Scan for the cell matching the given text and deliver its (x, y) coordinate at center. 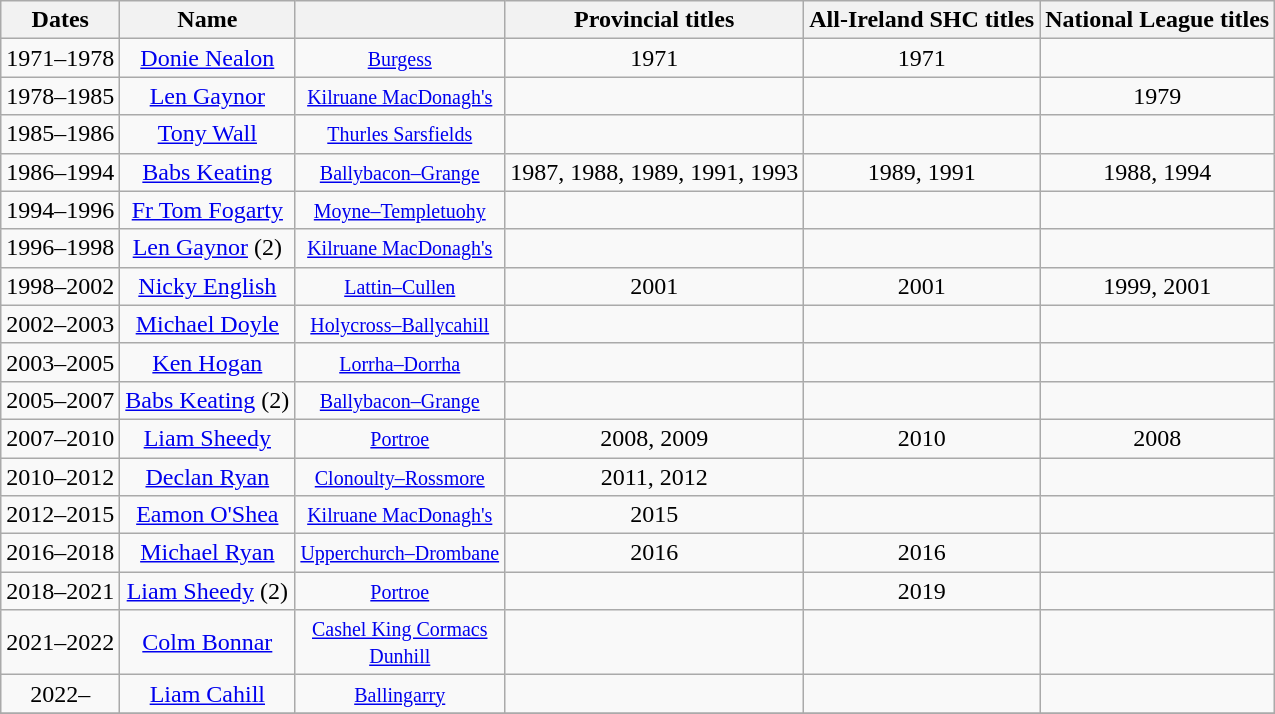
1986–1994 (60, 172)
Babs Keating (208, 172)
1994–1996 (60, 210)
Michael Ryan (208, 553)
Declan Ryan (208, 477)
Cashel King CormacsDunhill (400, 642)
1971–1978 (60, 58)
Eamon O'Shea (208, 515)
1987, 1988, 1989, 1991, 1993 (654, 172)
Thurles Sarsfields (400, 134)
Liam Sheedy (2) (208, 591)
2010 (922, 438)
2021–2022 (60, 642)
Len Gaynor (2) (208, 248)
Donie Nealon (208, 58)
Lattin–Cullen (400, 286)
2003–2005 (60, 362)
2022– (60, 694)
Burgess (400, 58)
2019 (922, 591)
2016–2018 (60, 553)
Ballingarry (400, 694)
National League titles (1158, 20)
2011, 2012 (654, 477)
2018–2021 (60, 591)
Dates (60, 20)
Liam Cahill (208, 694)
Michael Doyle (208, 324)
Lorrha–Dorrha (400, 362)
Holycross–Ballycahill (400, 324)
Moyne–Templetuohy (400, 210)
1988, 1994 (1158, 172)
1989, 1991 (922, 172)
1996–1998 (60, 248)
1998–2002 (60, 286)
Provincial titles (654, 20)
2008 (1158, 438)
1978–1985 (60, 96)
All-Ireland SHC titles (922, 20)
2012–2015 (60, 515)
1999, 2001 (1158, 286)
Nicky English (208, 286)
Clonoulty–Rossmore (400, 477)
Ken Hogan (208, 362)
Len Gaynor (208, 96)
2002–2003 (60, 324)
Name (208, 20)
Fr Tom Fogarty (208, 210)
2007–2010 (60, 438)
2015 (654, 515)
Liam Sheedy (208, 438)
1979 (1158, 96)
Tony Wall (208, 134)
Babs Keating (2) (208, 400)
1985–1986 (60, 134)
Upperchurch–Drombane (400, 553)
2008, 2009 (654, 438)
Colm Bonnar (208, 642)
2005–2007 (60, 400)
2010–2012 (60, 477)
